Determine the [x, y] coordinate at the center of the cell enclosing the given text.  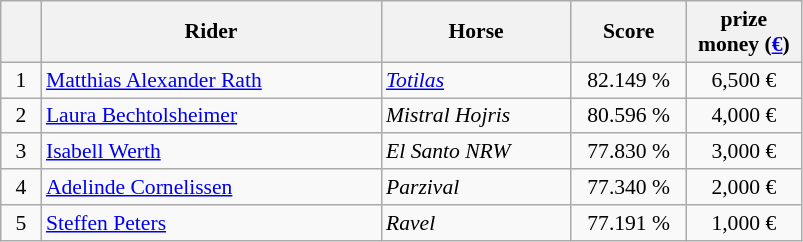
Horse [476, 32]
Ravel [476, 223]
5 [21, 223]
Laura Bechtolsheimer [211, 116]
4,000 € [744, 116]
El Santo NRW [476, 152]
1 [21, 80]
Rider [211, 32]
Matthias Alexander Rath [211, 80]
Isabell Werth [211, 152]
77.340 % [628, 187]
Adelinde Cornelissen [211, 187]
3,000 € [744, 152]
Parzival [476, 187]
1,000 € [744, 223]
Score [628, 32]
82.149 % [628, 80]
Totilas [476, 80]
6,500 € [744, 80]
Mistral Hojris [476, 116]
prizemoney (€) [744, 32]
3 [21, 152]
77.830 % [628, 152]
4 [21, 187]
Steffen Peters [211, 223]
2 [21, 116]
2,000 € [744, 187]
77.191 % [628, 223]
80.596 % [628, 116]
